Scan for the cell matching the given text and deliver its (X, Y) coordinate at center. 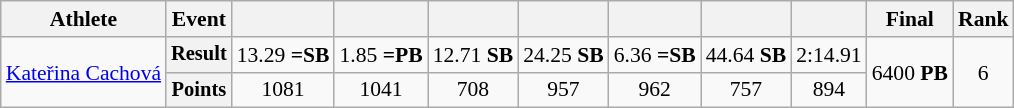
894 (828, 90)
1041 (380, 90)
708 (474, 90)
6.36 =SB (655, 55)
24.25 SB (564, 55)
12.71 SB (474, 55)
957 (564, 90)
44.64 SB (746, 55)
Athlete (84, 19)
757 (746, 90)
Rank (984, 19)
13.29 =SB (284, 55)
962 (655, 90)
Kateřina Cachová (84, 72)
6400 PB (910, 72)
2:14.91 (828, 55)
1081 (284, 90)
Final (910, 19)
Points (199, 90)
Event (199, 19)
Result (199, 55)
6 (984, 72)
1.85 =PB (380, 55)
